Scan for the cell matching the given text and deliver its (x, y) coordinate at center. 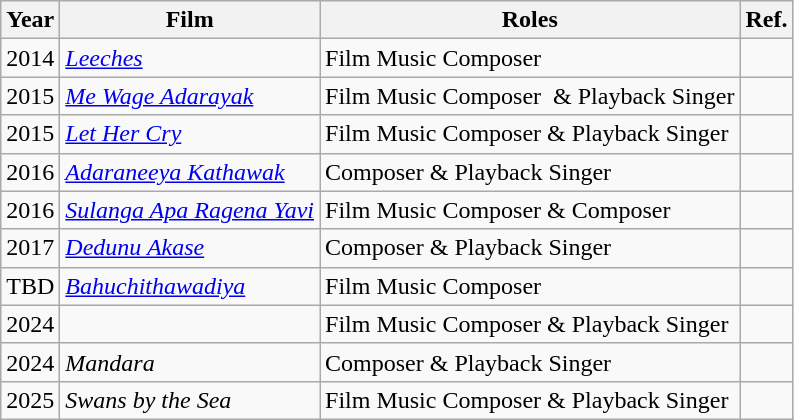
Leeches (190, 58)
Year (30, 20)
Sulanga Apa Ragena Yavi (190, 210)
2017 (30, 248)
Roles (530, 20)
Mandara (190, 362)
Me Wage Adarayak (190, 96)
2025 (30, 400)
Film Music Composer & Composer (530, 210)
Adaraneeya Kathawak (190, 172)
Swans by the Sea (190, 400)
TBD (30, 286)
Film (190, 20)
Ref. (766, 20)
2014 (30, 58)
Let Her Cry (190, 134)
Dedunu Akase (190, 248)
Bahuchithawadiya (190, 286)
